Detect which cell encompasses the target text, then output its (X, Y) center coordinate. 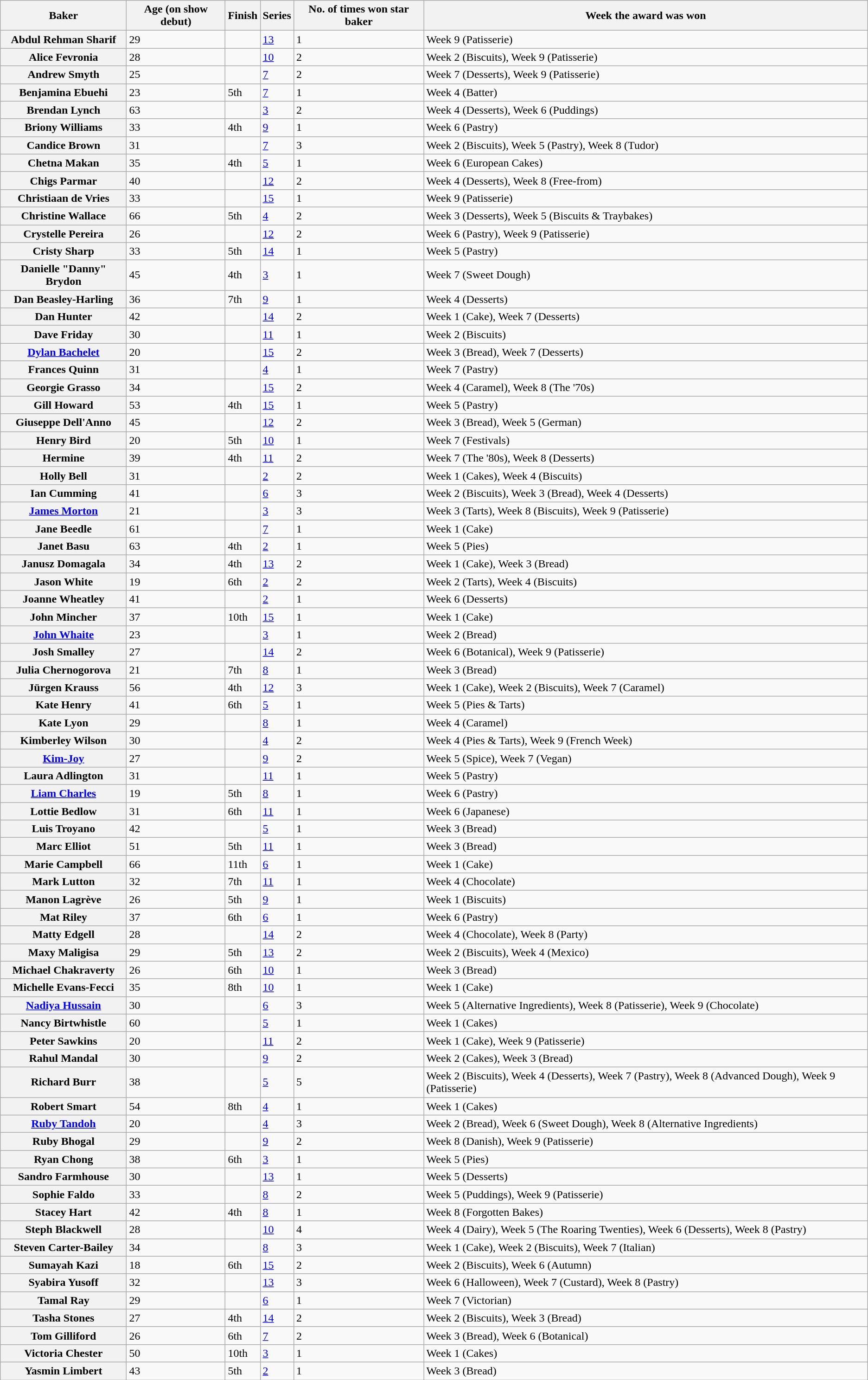
Week 6 (Botanical), Week 9 (Patisserie) (645, 652)
Kimberley Wilson (64, 740)
Stacey Hart (64, 1212)
Ruby Tandoh (64, 1124)
Week 2 (Bread), Week 6 (Sweet Dough), Week 8 (Alternative Ingredients) (645, 1124)
Week 4 (Batter) (645, 92)
Chigs Parmar (64, 180)
Ian Cumming (64, 493)
Week 2 (Biscuits), Week 4 (Mexico) (645, 952)
Robert Smart (64, 1106)
Week 6 (Pastry), Week 9 (Patisserie) (645, 233)
Week 8 (Danish), Week 9 (Patisserie) (645, 1142)
Week 4 (Desserts), Week 6 (Puddings) (645, 110)
Rahul Mandal (64, 1058)
Victoria Chester (64, 1353)
Chetna Makan (64, 163)
Jürgen Krauss (64, 687)
Crystelle Pereira (64, 233)
Liam Charles (64, 793)
Ruby Bhogal (64, 1142)
Alice Fevronia (64, 57)
Week 3 (Bread), Week 5 (German) (645, 423)
Steph Blackwell (64, 1230)
Manon Lagrève (64, 899)
Week 3 (Bread), Week 6 (Botanical) (645, 1335)
Week 4 (Caramel) (645, 723)
Benjamina Ebuehi (64, 92)
50 (176, 1353)
Week 5 (Desserts) (645, 1177)
Week 2 (Biscuits) (645, 334)
Tom Gilliford (64, 1335)
Sumayah Kazi (64, 1265)
Week 1 (Cake), Week 3 (Bread) (645, 564)
Ryan Chong (64, 1159)
Laura Adlington (64, 776)
Week 4 (Chocolate) (645, 882)
Finish (243, 16)
Week 5 (Pies & Tarts) (645, 705)
Sandro Farmhouse (64, 1177)
Josh Smalley (64, 652)
Week 1 (Cake), Week 7 (Desserts) (645, 317)
Week 1 (Cakes), Week 4 (Biscuits) (645, 475)
Week 7 (The '80s), Week 8 (Desserts) (645, 458)
61 (176, 528)
Week 4 (Caramel), Week 8 (The '70s) (645, 387)
Michelle Evans-Fecci (64, 988)
Hermine (64, 458)
Week 2 (Cakes), Week 3 (Bread) (645, 1058)
Matty Edgell (64, 935)
Syabira Yusoff (64, 1283)
Week 1 (Biscuits) (645, 899)
Kate Lyon (64, 723)
Jane Beedle (64, 528)
Cristy Sharp (64, 251)
Week 2 (Biscuits), Week 9 (Patisserie) (645, 57)
Week 7 (Festivals) (645, 440)
Sophie Faldo (64, 1194)
53 (176, 405)
Week 7 (Victorian) (645, 1300)
Baker (64, 16)
Week 2 (Bread) (645, 635)
Yasmin Limbert (64, 1371)
36 (176, 299)
Week 1 (Cake), Week 2 (Biscuits), Week 7 (Italian) (645, 1247)
Week 3 (Desserts), Week 5 (Biscuits & Traybakes) (645, 216)
40 (176, 180)
Brendan Lynch (64, 110)
Dylan Bachelet (64, 352)
Mark Lutton (64, 882)
Week 5 (Alternative Ingredients), Week 8 (Patisserie), Week 9 (Chocolate) (645, 1005)
Week 7 (Desserts), Week 9 (Patisserie) (645, 75)
Week 6 (Desserts) (645, 599)
Week 4 (Desserts), Week 8 (Free-from) (645, 180)
Week 7 (Pastry) (645, 370)
Giuseppe Dell'Anno (64, 423)
Marie Campbell (64, 864)
54 (176, 1106)
Dan Beasley-Harling (64, 299)
Week 4 (Desserts) (645, 299)
Week 2 (Biscuits), Week 5 (Pastry), Week 8 (Tudor) (645, 145)
Nancy Birtwhistle (64, 1023)
Joanne Wheatley (64, 599)
Peter Sawkins (64, 1040)
John Whaite (64, 635)
Mat Riley (64, 917)
43 (176, 1371)
Week 4 (Pies & Tarts), Week 9 (French Week) (645, 740)
Age (on show debut) (176, 16)
James Morton (64, 511)
Week 4 (Dairy), Week 5 (The Roaring Twenties), Week 6 (Desserts), Week 8 (Pastry) (645, 1230)
Richard Burr (64, 1082)
Maxy Maligisa (64, 952)
Week 3 (Bread), Week 7 (Desserts) (645, 352)
Week 2 (Biscuits), Week 3 (Bread) (645, 1318)
Steven Carter-Bailey (64, 1247)
Janet Basu (64, 546)
Week 5 (Puddings), Week 9 (Patisserie) (645, 1194)
Georgie Grasso (64, 387)
Christiaan de Vries (64, 198)
Gill Howard (64, 405)
Dan Hunter (64, 317)
51 (176, 847)
Abdul Rehman Sharif (64, 39)
Andrew Smyth (64, 75)
Luis Troyano (64, 829)
56 (176, 687)
Series (277, 16)
Week 6 (Japanese) (645, 811)
Marc Elliot (64, 847)
Week 2 (Tarts), Week 4 (Biscuits) (645, 582)
No. of times won star baker (359, 16)
Week 2 (Biscuits), Week 4 (Desserts), Week 7 (Pastry), Week 8 (Advanced Dough), Week 9 (Patisserie) (645, 1082)
Week 6 (European Cakes) (645, 163)
Week the award was won (645, 16)
Week 7 (Sweet Dough) (645, 276)
Danielle "Danny" Brydon (64, 276)
Week 2 (Biscuits), Week 3 (Bread), Week 4 (Desserts) (645, 493)
11th (243, 864)
Frances Quinn (64, 370)
Kim-Joy (64, 758)
Holly Bell (64, 475)
25 (176, 75)
Tamal Ray (64, 1300)
Week 2 (Biscuits), Week 6 (Autumn) (645, 1265)
Nadiya Hussain (64, 1005)
Candice Brown (64, 145)
Jason White (64, 582)
Week 4 (Chocolate), Week 8 (Party) (645, 935)
18 (176, 1265)
Tasha Stones (64, 1318)
60 (176, 1023)
Kate Henry (64, 705)
John Mincher (64, 617)
Dave Friday (64, 334)
Week 1 (Cake), Week 2 (Biscuits), Week 7 (Caramel) (645, 687)
Week 3 (Tarts), Week 8 (Biscuits), Week 9 (Patisserie) (645, 511)
Julia Chernogorova (64, 670)
Week 6 (Halloween), Week 7 (Custard), Week 8 (Pastry) (645, 1283)
Briony Williams (64, 128)
39 (176, 458)
Janusz Domagala (64, 564)
Henry Bird (64, 440)
Michael Chakraverty (64, 970)
Week 5 (Spice), Week 7 (Vegan) (645, 758)
Lottie Bedlow (64, 811)
Week 1 (Cake), Week 9 (Patisserie) (645, 1040)
Week 8 (Forgotten Bakes) (645, 1212)
Christine Wallace (64, 216)
